Output the (x, y) coordinate of the center of the cell containing the given text.  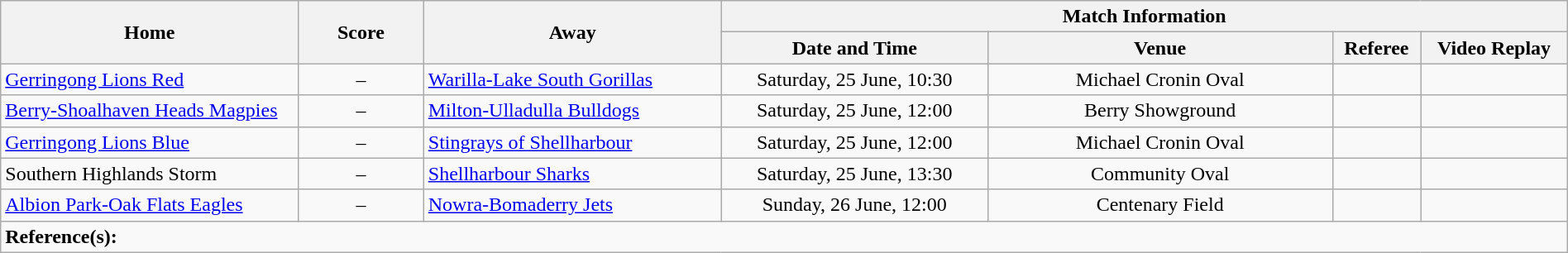
Centenary Field (1159, 205)
Reference(s): (784, 236)
Albion Park-Oak Flats Eagles (150, 205)
Match Information (1145, 17)
Nowra-Bomaderry Jets (572, 205)
Score (361, 32)
Date and Time (854, 48)
Saturday, 25 June, 10:30 (854, 79)
Berry Showground (1159, 111)
Sunday, 26 June, 12:00 (854, 205)
Southern Highlands Storm (150, 174)
Warilla-Lake South Gorillas (572, 79)
Stingrays of Shellharbour (572, 142)
Berry-Shoalhaven Heads Magpies (150, 111)
Shellharbour Sharks (572, 174)
Saturday, 25 June, 13:30 (854, 174)
Gerringong Lions Red (150, 79)
Gerringong Lions Blue (150, 142)
Video Replay (1494, 48)
Community Oval (1159, 174)
Referee (1376, 48)
Venue (1159, 48)
Home (150, 32)
Milton-Ulladulla Bulldogs (572, 111)
Away (572, 32)
